Extract the (X, Y) coordinate from the center of the cell holding the provided text.  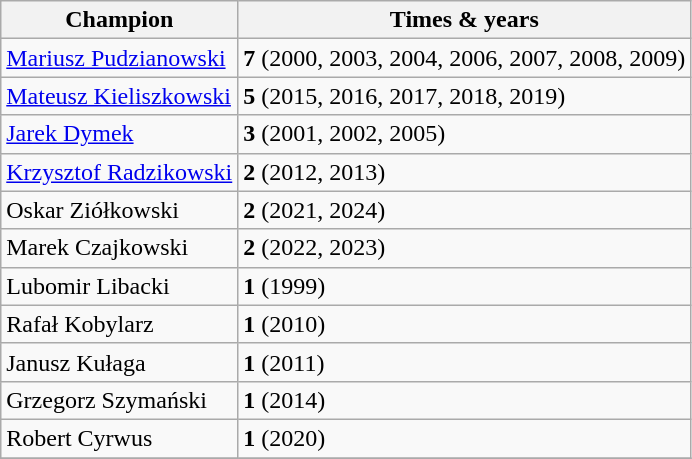
Janusz Kułaga (120, 362)
1 (2011) (464, 362)
7 (2000, 2003, 2004, 2006, 2007, 2008, 2009) (464, 58)
Mariusz Pudzianowski (120, 58)
1 (1999) (464, 286)
Krzysztof Radzikowski (120, 172)
Grzegorz Szymański (120, 400)
Rafał Kobylarz (120, 324)
Robert Cyrwus (120, 438)
Mateusz Kieliszkowski (120, 96)
Oskar Ziółkowski (120, 210)
1 (2020) (464, 438)
2 (2012, 2013) (464, 172)
1 (2014) (464, 400)
2 (2021, 2024) (464, 210)
Marek Czajkowski (120, 248)
3 (2001, 2002, 2005) (464, 134)
Lubomir Libacki (120, 286)
5 (2015, 2016, 2017, 2018, 2019) (464, 96)
Times & years (464, 20)
1 (2010) (464, 324)
2 (2022, 2023) (464, 248)
Jarek Dymek (120, 134)
Champion (120, 20)
